Find where the given text appears and provide that cell's center as (x, y) coordinate. 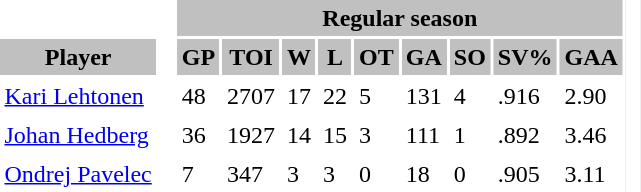
Ondrej Pavelec (78, 174)
Kari Lehtonen (78, 96)
L (336, 57)
5 (377, 96)
18 (424, 174)
SO (470, 57)
48 (198, 96)
36 (198, 135)
W (300, 57)
17 (300, 96)
.905 (525, 174)
3.11 (591, 174)
4 (470, 96)
131 (424, 96)
.916 (525, 96)
Regular season (400, 18)
GA (424, 57)
OT (377, 57)
GP (198, 57)
2.90 (591, 96)
14 (300, 135)
.892 (525, 135)
GAA (591, 57)
Johan Hedberg (78, 135)
1 (470, 135)
7 (198, 174)
1927 (252, 135)
22 (336, 96)
Player (78, 57)
15 (336, 135)
TOI (252, 57)
SV% (525, 57)
347 (252, 174)
111 (424, 135)
3.46 (591, 135)
2707 (252, 96)
